Detect which cell encompasses the target text, then output its (x, y) center coordinate. 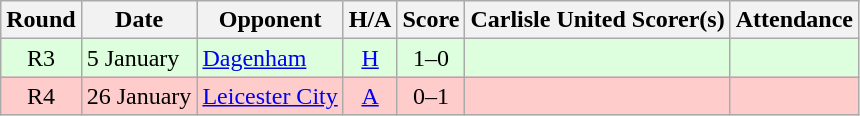
0–1 (431, 96)
Opponent (270, 20)
5 January (139, 58)
Date (139, 20)
Attendance (794, 20)
R4 (41, 96)
H/A (370, 20)
A (370, 96)
26 January (139, 96)
Carlisle United Scorer(s) (598, 20)
Leicester City (270, 96)
R3 (41, 58)
Dagenham (270, 58)
1–0 (431, 58)
H (370, 58)
Round (41, 20)
Score (431, 20)
